For the text-containing cell, return its midpoint in [X, Y] coordinate format. 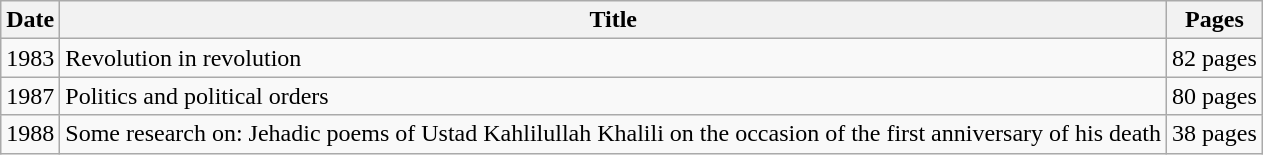
Revolution in revolution [614, 58]
Politics and political orders [614, 96]
Title [614, 20]
Some research on: Jehadic poems of Ustad Kahlilullah Khalili on the occasion of the first anniversary of his death [614, 134]
Pages [1215, 20]
82 pages [1215, 58]
1987 [30, 96]
Date [30, 20]
38 pages [1215, 134]
1988 [30, 134]
80 pages [1215, 96]
1983 [30, 58]
